Extract the [X, Y] coordinate from the center of the cell holding the provided text.  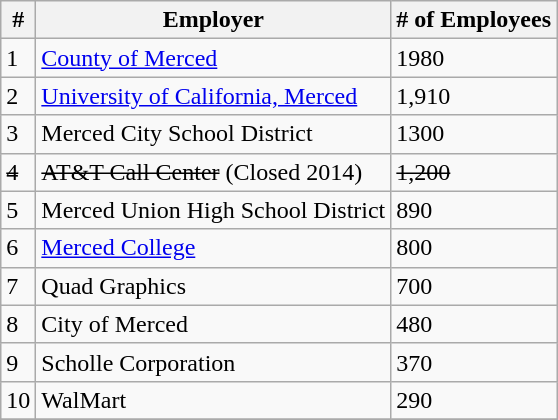
1,200 [474, 172]
City of Merced [214, 324]
Merced City School District [214, 134]
AT&T Call Center (Closed 2014) [214, 172]
290 [474, 400]
WalMart [214, 400]
1,910 [474, 96]
# of Employees [474, 20]
2 [18, 96]
Scholle Corporation [214, 362]
Merced Union High School District [214, 210]
7 [18, 286]
370 [474, 362]
700 [474, 286]
Merced College [214, 248]
480 [474, 324]
3 [18, 134]
8 [18, 324]
10 [18, 400]
1980 [474, 58]
9 [18, 362]
6 [18, 248]
1300 [474, 134]
University of California, Merced [214, 96]
Quad Graphics [214, 286]
# [18, 20]
Employer [214, 20]
800 [474, 248]
5 [18, 210]
4 [18, 172]
County of Merced [214, 58]
890 [474, 210]
1 [18, 58]
